Locate the cell with the specified text and output its (x, y) center coordinate. 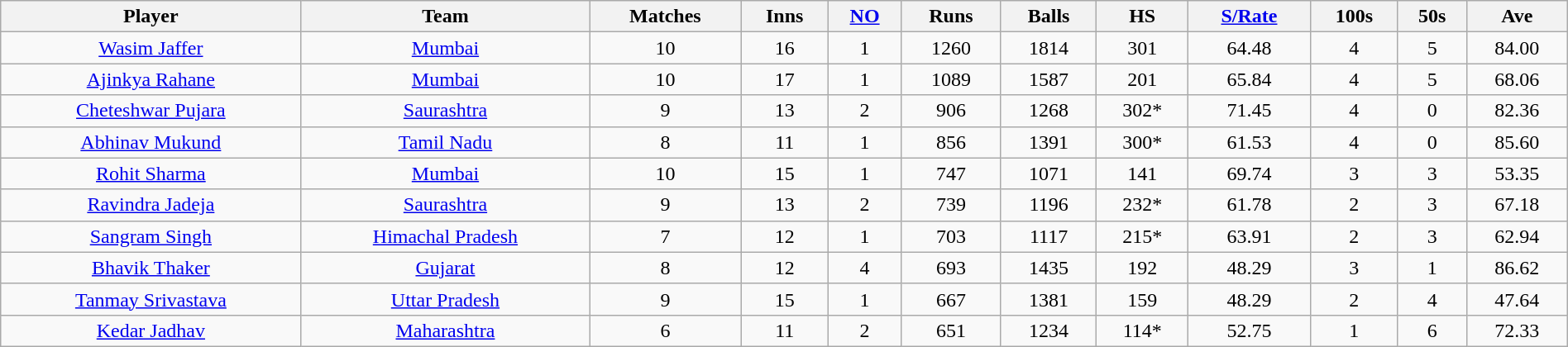
Balls (1049, 17)
7 (665, 236)
192 (1143, 268)
1814 (1049, 48)
141 (1143, 173)
1587 (1049, 79)
1435 (1049, 268)
1260 (951, 48)
Uttar Pradesh (445, 299)
Ave (1517, 17)
Gujarat (445, 268)
Sangram Singh (151, 236)
86.62 (1517, 268)
739 (951, 205)
1071 (1049, 173)
17 (785, 79)
62.94 (1517, 236)
63.91 (1249, 236)
Inns (785, 17)
693 (951, 268)
82.36 (1517, 111)
1391 (1049, 142)
71.45 (1249, 111)
47.64 (1517, 299)
HS (1143, 17)
Abhinav Mukund (151, 142)
Runs (951, 17)
69.74 (1249, 173)
1381 (1049, 299)
50s (1432, 17)
906 (951, 111)
667 (951, 299)
Wasim Jaffer (151, 48)
Bhavik Thaker (151, 268)
72.33 (1517, 330)
1089 (951, 79)
1117 (1049, 236)
856 (951, 142)
114* (1143, 330)
Kedar Jadhav (151, 330)
301 (1143, 48)
1234 (1049, 330)
NO (865, 17)
100s (1354, 17)
Rohit Sharma (151, 173)
Cheteshwar Pujara (151, 111)
53.35 (1517, 173)
16 (785, 48)
Team (445, 17)
Maharashtra (445, 330)
232* (1143, 205)
159 (1143, 299)
61.78 (1249, 205)
703 (951, 236)
1196 (1049, 205)
64.48 (1249, 48)
651 (951, 330)
68.06 (1517, 79)
Tamil Nadu (445, 142)
84.00 (1517, 48)
Player (151, 17)
302* (1143, 111)
Ravindra Jadeja (151, 205)
S/Rate (1249, 17)
Himachal Pradesh (445, 236)
215* (1143, 236)
201 (1143, 79)
300* (1143, 142)
Matches (665, 17)
52.75 (1249, 330)
747 (951, 173)
1268 (1049, 111)
67.18 (1517, 205)
Tanmay Srivastava (151, 299)
85.60 (1517, 142)
65.84 (1249, 79)
61.53 (1249, 142)
Ajinkya Rahane (151, 79)
